Pinpoint the cell where the given text exists, returning its [x, y] midpoint coordinate. 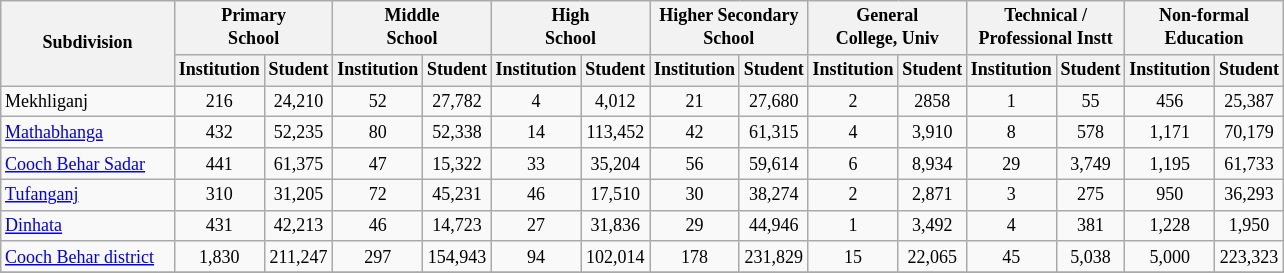
17,510 [616, 194]
31,205 [298, 194]
431 [219, 226]
59,614 [774, 164]
216 [219, 102]
38,274 [774, 194]
24,210 [298, 102]
72 [378, 194]
45 [1011, 256]
61,315 [774, 132]
Higher SecondarySchool [729, 28]
25,387 [1250, 102]
52,338 [458, 132]
35,204 [616, 164]
456 [1170, 102]
15 [853, 256]
211,247 [298, 256]
Tufanganj [88, 194]
8,934 [932, 164]
55 [1090, 102]
1,830 [219, 256]
HighSchool [570, 28]
223,323 [1250, 256]
36,293 [1250, 194]
578 [1090, 132]
27 [536, 226]
113,452 [616, 132]
30 [695, 194]
154,943 [458, 256]
381 [1090, 226]
33 [536, 164]
Non-formalEducation [1204, 28]
5,000 [1170, 256]
27,782 [458, 102]
Subdivision [88, 44]
1,171 [1170, 132]
231,829 [774, 256]
42 [695, 132]
Technical /Professional Instt [1045, 28]
2858 [932, 102]
70,179 [1250, 132]
56 [695, 164]
1,195 [1170, 164]
52,235 [298, 132]
Mathabhanga [88, 132]
21 [695, 102]
102,014 [616, 256]
3 [1011, 194]
297 [378, 256]
8 [1011, 132]
44,946 [774, 226]
31,836 [616, 226]
47 [378, 164]
178 [695, 256]
45,231 [458, 194]
27,680 [774, 102]
1,228 [1170, 226]
950 [1170, 194]
15,322 [458, 164]
Cooch Behar Sadar [88, 164]
3,492 [932, 226]
275 [1090, 194]
Cooch Behar district [88, 256]
42,213 [298, 226]
310 [219, 194]
MiddleSchool [412, 28]
4,012 [616, 102]
61,375 [298, 164]
432 [219, 132]
PrimarySchool [253, 28]
14 [536, 132]
5,038 [1090, 256]
Dinhata [88, 226]
80 [378, 132]
22,065 [932, 256]
3,910 [932, 132]
1,950 [1250, 226]
3,749 [1090, 164]
61,733 [1250, 164]
94 [536, 256]
14,723 [458, 226]
6 [853, 164]
2,871 [932, 194]
441 [219, 164]
52 [378, 102]
Mekhliganj [88, 102]
GeneralCollege, Univ [887, 28]
